Scan for the cell matching the given text and deliver its [X, Y] coordinate at center. 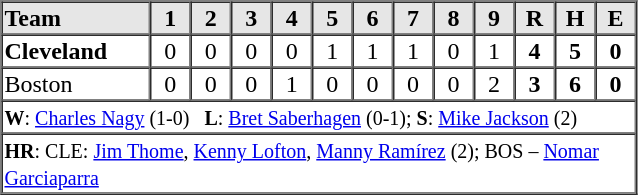
Boston [76, 84]
Team [76, 18]
HR: CLE: Jim Thome, Kenny Lofton, Manny Ramírez (2); BOS – Nomar Garciaparra [319, 164]
E [616, 18]
W: Charles Nagy (1-0) L: Bret Saberhagen (0-1); S: Mike Jackson (2) [319, 116]
H [575, 18]
Cleveland [76, 50]
9 [494, 18]
8 [453, 18]
R [534, 18]
7 [413, 18]
